For the text-containing cell, return its midpoint in (x, y) coordinate format. 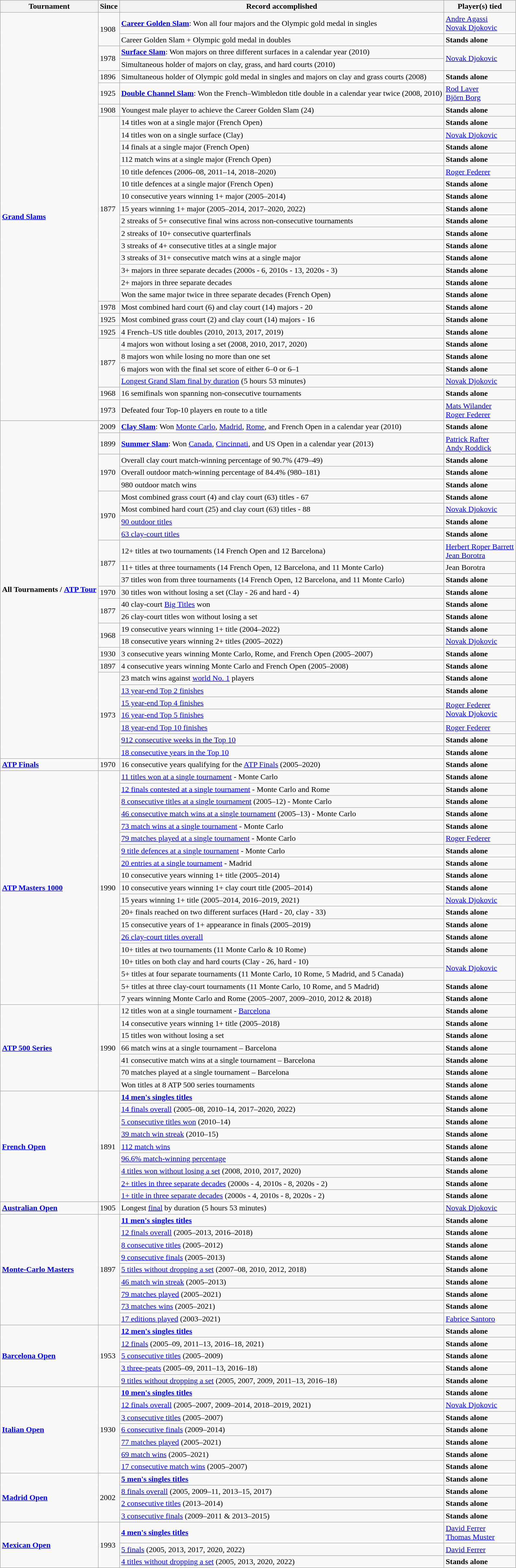
12+ titles at two tournaments (14 French Open and 12 Barcelona) (281, 551)
2002 (109, 1497)
26 clay-court titles won without losing a set (281, 617)
Andre AgassiNovak Djokovic (480, 23)
Double Channel Slam: Won the French–Wimbledon title double in a calendar year twice (2008, 2010) (281, 93)
14 finals at a single major (French Open) (281, 147)
9 title defences at a single tournament - Monte Carlo (281, 851)
8 consecutive titles at a single tournament (2005–12) - Monte Carlo (281, 802)
Longest final by duration (5 hours 53 minutes) (281, 1208)
69 match wins (2005–2021) (281, 1454)
2 streaks of 5+ consecutive final wins across non-consecutive tournaments (281, 221)
4 French–US title doubles (2010, 2013, 2017, 2019) (281, 332)
Madrid Open (49, 1497)
10 title defences at a single major (French Open) (281, 184)
ATP Masters 1000 (49, 887)
10 men's singles titles (281, 1393)
Summer Slam: Won Canada, Cincinnati, and US Open in a calendar year (2013) (281, 443)
30 titles won without losing a set (Clay - 26 and hard - 4) (281, 592)
ATP 500 Series (49, 1048)
8 finals overall (2005, 2009–11, 2013–15, 2017) (281, 1491)
10 consecutive years winning 1+ title (2005–2014) (281, 875)
15 consecutive years of 1+ appearance in finals (2005–2019) (281, 925)
63 clay-court titles (281, 534)
Mexican Open (49, 1545)
Since (109, 6)
Surface Slam: Won majors on three different surfaces in a calendar year (2010) (281, 52)
3+ majors in three separate decades (2000s - 6, 2010s - 13, 2020s - 3) (281, 270)
39 match win streak (2010–15) (281, 1134)
15 year-end Top 4 finishes (281, 703)
8 consecutive titles (2005–2012) (281, 1245)
1+ title in three separate decades (2000s - 4, 2010s - 8, 2020s - 2) (281, 1196)
5 finals (2005, 2013, 2017, 2020, 2022) (281, 1549)
96.6% match-winning percentage (281, 1159)
6 majors won with the final set score of either 6–0 or 6–1 (281, 369)
15 titles won without losing a set (281, 1036)
4 majors won without losing a set (2008, 2010, 2017, 2020) (281, 344)
11 titles won at a single tournament - Monte Carlo (281, 777)
7 years winning Monte Carlo and Rome (2005–2007, 2009–2010, 2012 & 2018) (281, 999)
19 consecutive years winning 1+ title (2004–2022) (281, 629)
40 clay-court Big Titles won (281, 605)
112 match wins at a single major (French Open) (281, 159)
18 year-end Top 10 finishes (281, 728)
3 streaks of 31+ consecutive match wins at a single major (281, 258)
41 consecutive match wins at a single tournament – Barcelona (281, 1060)
3 streaks of 4+ consecutive titles at a single major (281, 246)
12 titles won at a single tournament - Barcelona (281, 1011)
Rod LaverBjörn Borg (480, 93)
10 consecutive years winning 1+ clay court title (2005–2014) (281, 888)
Overall clay court match-winning percentage of 90.7% (479–49) (281, 460)
Simultaneous holder of majors on clay, grass, and hard courts (2010) (281, 64)
Overall outdoor match-winning percentage of 84.4% (980–181) (281, 473)
1896 (109, 77)
9 consecutive finals (2005–2013) (281, 1257)
77 matches played (2005–2021) (281, 1442)
Longest Grand Slam final by duration (5 hours 53 minutes) (281, 381)
17 editions played (2003–2021) (281, 1319)
All Tournaments / ATP Tour (49, 590)
Player(s) tied (480, 6)
2 streaks of 10+ consecutive quarterfinals (281, 233)
Youngest male player to achieve the Career Golden Slam (24) (281, 110)
Most combined hard court (25) and clay court (63) titles - 88 (281, 509)
4 men's singles titles (281, 1533)
ATP Finals (49, 764)
10+ titles at two tournaments (11 Monte Carlo & 10 Rome) (281, 949)
13 year-end Top 2 finishes (281, 691)
Simultaneous holder of Olympic gold medal in singles and majors on clay and grass courts (2008) (281, 77)
4 titles without dropping a set (2005, 2013, 2020, 2022) (281, 1562)
6 consecutive finals (2009–2014) (281, 1430)
70 matches played at a single tournament – Barcelona (281, 1073)
23 match wins against world No. 1 players (281, 678)
79 matches played at a single tournament - Monte Carlo (281, 839)
5 men's singles titles (281, 1479)
2+ titles in three separate decades (2000s - 4, 2010s - 8, 2020s - 2) (281, 1184)
8 majors won while losing no more than one set (281, 356)
73 matches wins (2005–2021) (281, 1307)
3 consecutive years winning Monte Carlo, Rome, and French Open (2005–2007) (281, 654)
10 title defences (2006–08, 2011–14, 2018–2020) (281, 172)
12 finals overall (2005–2013, 2016–2018) (281, 1233)
Roger FedererNovak Djokovic (480, 709)
Won the same major twice in three separate decades (French Open) (281, 295)
1905 (109, 1208)
4 titles won without losing a set (2008, 2010, 2017, 2020) (281, 1171)
37 titles won from three tournaments (14 French Open, 12 Barcelona, and 11 Monte Carlo) (281, 580)
Mats WilanderRoger Federer (480, 410)
9 titles without dropping a set (2005, 2007, 2009, 2011–13, 2016–18) (281, 1380)
5 titles without dropping a set (2007–08, 2010, 2012, 2018) (281, 1270)
11 men's singles titles (281, 1220)
12 finals overall (2005–2007, 2009–2014, 2018–2019, 2021) (281, 1405)
12 finals (2005–09, 2011–13, 2016–18, 2021) (281, 1343)
112 match wins (281, 1146)
14 consecutive years winning 1+ title (2005–2018) (281, 1023)
1891 (109, 1146)
Won titles at 8 ATP 500 series tournaments (281, 1085)
26 clay-court titles overall (281, 937)
3 consecutive titles (2005–2007) (281, 1418)
Tournament (49, 6)
2009 (109, 427)
16 semifinals won spanning non-consecutive tournaments (281, 394)
66 match wins at a single tournament – Barcelona (281, 1048)
Monte-Carlo Masters (49, 1270)
46 consecutive match wins at a single tournament (2005–13) - Monte Carlo (281, 814)
3 consecutive finals (2009–2011 & 2013–2015) (281, 1516)
18 consecutive years in the Top 10 (281, 752)
79 matches played (2005–2021) (281, 1294)
15 years winning 1+ major (2005–2014, 2017–2020, 2022) (281, 209)
4 consecutive years winning Monte Carlo and French Open (2005–2008) (281, 666)
14 finals overall (2005–08, 2010–14, 2017–2020, 2022) (281, 1109)
73 match wins at a single tournament - Monte Carlo (281, 826)
Clay Slam: Won Monte Carlo, Madrid, Rome, and French Open in a calendar year (2010) (281, 427)
912 consecutive weeks in the Top 10 (281, 740)
Australian Open (49, 1208)
12 finals contested at a single tournament - Monte Carlo and Rome (281, 789)
20+ finals reached on two different surfaces (Hard - 20, clay - 33) (281, 912)
Jean Borotra (480, 567)
David Ferrer (480, 1549)
90 outdoor titles (281, 522)
Patrick Rafter Andy Roddick (480, 443)
14 titles won at a single major (French Open) (281, 122)
5 consecutive titles won (2010–14) (281, 1122)
14 titles won on a single surface (Clay) (281, 135)
10+ titles on both clay and hard courts (Clay - 26, hard - 10) (281, 962)
Barcelona Open (49, 1356)
2+ majors in three separate decades (281, 283)
10 consecutive years winning 1+ major (2005–2014) (281, 196)
Herbert Roper BarrettJean Borotra (480, 551)
Record accomplished (281, 6)
Most combined grass court (2) and clay court (14) majors - 16 (281, 319)
17 consecutive match wins (2005–2007) (281, 1467)
12 men's singles titles (281, 1331)
11+ titles at three tournaments (14 French Open, 12 Barcelona, and 11 Monte Carlo) (281, 567)
2 consecutive titles (2013–2014) (281, 1504)
5+ titles at four separate tournaments (11 Monte Carlo, 10 Rome, 5 Madrid, and 5 Canada) (281, 974)
Most combined grass court (4) and clay court (63) titles - 67 (281, 497)
20 entries at a single tournament - Madrid (281, 863)
46 match win streak (2005–2013) (281, 1282)
Career Golden Slam + Olympic gold medal in doubles (281, 40)
Fabrice Santoro (480, 1319)
1953 (109, 1356)
1899 (109, 443)
Grand Slams (49, 217)
980 outdoor match wins (281, 485)
Italian Open (49, 1430)
16 consecutive years qualifying for the ATP Finals (2005–2020) (281, 764)
14 men's singles titles (281, 1097)
15 years winning 1+ title (2005–2014, 2016–2019, 2021) (281, 900)
16 year-end Top 5 finishes (281, 715)
Defeated four Top-10 players en route to a title (281, 410)
3 three-peats (2005–09, 2011–13, 2016–18) (281, 1368)
5+ titles at three clay-court tournaments (11 Monte Carlo, 10 Rome, and 5 Madrid) (281, 986)
David Ferrer Thomas Muster (480, 1533)
1993 (109, 1545)
French Open (49, 1146)
5 consecutive titles (2005–2009) (281, 1356)
18 consecutive years winning 2+ titles (2005–2022) (281, 641)
Most combined hard court (6) and clay court (14) majors - 20 (281, 307)
Career Golden Slam: Won all four majors and the Olympic gold medal in singles (281, 23)
